Capture the cell that displays the provided text and extract its (X, Y) central coordinate. 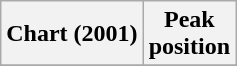
Peakposition (189, 34)
Chart (2001) (72, 34)
